Locate the cell with the specified text and output its (X, Y) center coordinate. 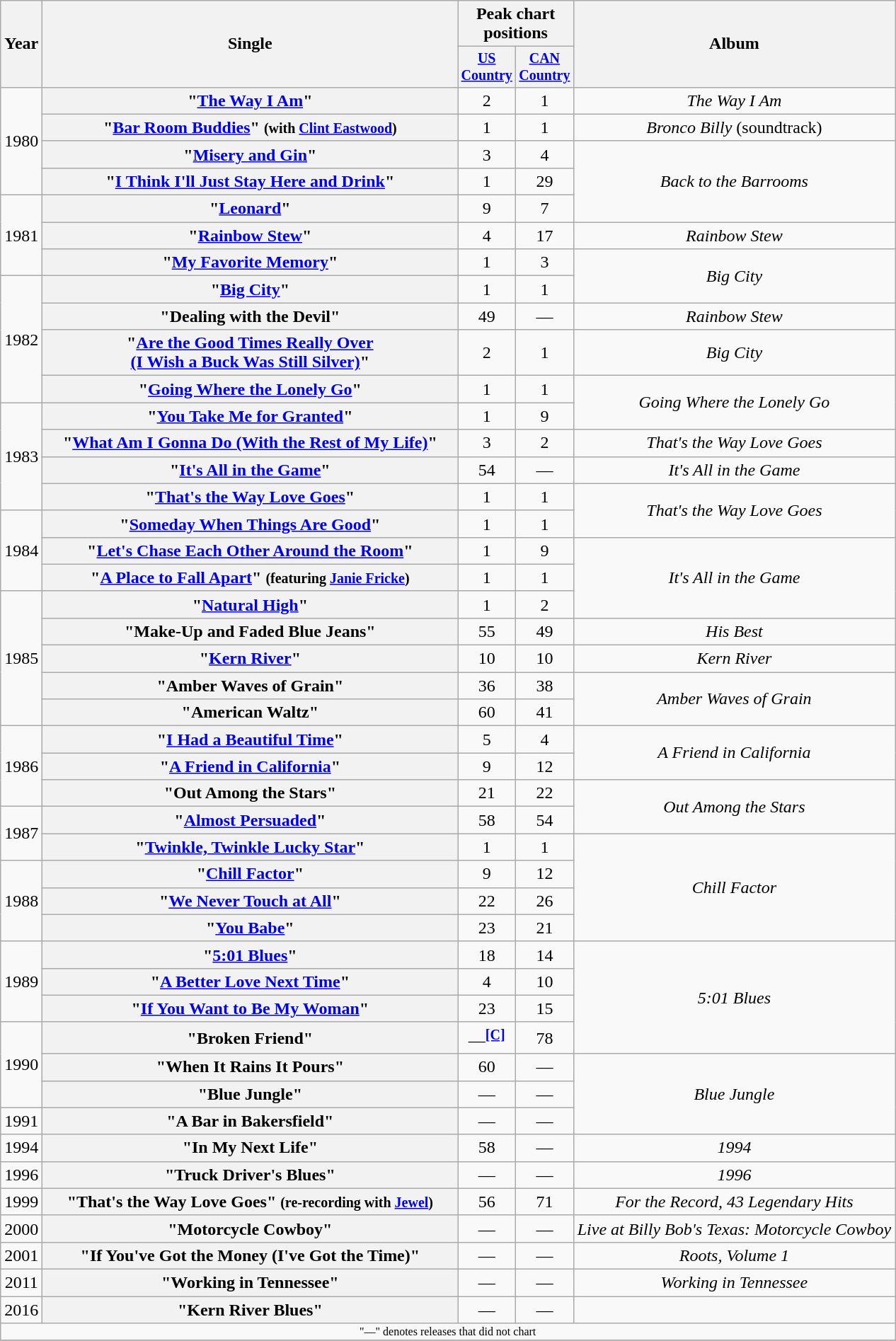
"5:01 Blues" (251, 955)
—[C] (487, 1037)
"Misery and Gin" (251, 154)
56 (487, 1202)
Live at Billy Bob's Texas: Motorcycle Cowboy (734, 1228)
"When It Rains It Pours" (251, 1067)
A Friend in California (734, 753)
71 (545, 1202)
"Truck Driver's Blues" (251, 1175)
"I Had a Beautiful Time" (251, 739)
"In My Next Life" (251, 1148)
Peak chartpositions (515, 24)
US Country (487, 67)
"We Never Touch at All" (251, 901)
"The Way I Am" (251, 100)
"—" denotes releases that did not chart (448, 1332)
1999 (21, 1202)
14 (545, 955)
Out Among the Stars (734, 807)
"Broken Friend" (251, 1037)
Amber Waves of Grain (734, 699)
5:01 Blues (734, 998)
1990 (21, 1064)
Back to the Barrooms (734, 181)
"Bar Room Buddies" (with Clint Eastwood) (251, 127)
17 (545, 236)
38 (545, 686)
"You Babe" (251, 928)
1984 (21, 551)
Single (251, 44)
"Out Among the Stars" (251, 793)
Year (21, 44)
"Natural High" (251, 604)
1983 (21, 456)
"Motorcycle Cowboy" (251, 1228)
2011 (21, 1282)
1980 (21, 141)
"A Better Love Next Time" (251, 982)
"Going Where the Lonely Go" (251, 389)
"Kern River Blues" (251, 1310)
7 (545, 209)
5 (487, 739)
55 (487, 631)
1988 (21, 901)
"Blue Jungle" (251, 1094)
1985 (21, 658)
29 (545, 181)
"My Favorite Memory" (251, 263)
"Make-Up and Faded Blue Jeans" (251, 631)
15 (545, 1008)
"A Friend in California" (251, 766)
Working in Tennessee (734, 1282)
1982 (21, 340)
41 (545, 713)
For the Record, 43 Legendary Hits (734, 1202)
1989 (21, 982)
"Rainbow Stew" (251, 236)
"Almost Persuaded" (251, 820)
"American Waltz" (251, 713)
78 (545, 1037)
"I Think I'll Just Stay Here and Drink" (251, 181)
"A Place to Fall Apart" (featuring Janie Fricke) (251, 577)
26 (545, 901)
36 (487, 686)
1981 (21, 236)
"Leonard" (251, 209)
"Kern River" (251, 659)
"Chill Factor" (251, 874)
Chill Factor (734, 887)
18 (487, 955)
Blue Jungle (734, 1094)
CAN Country (545, 67)
"If You Want to Be My Woman" (251, 1008)
"A Bar in Bakersfield" (251, 1121)
Kern River (734, 659)
2001 (21, 1255)
Going Where the Lonely Go (734, 403)
"Are the Good Times Really Over(I Wish a Buck Was Still Silver)" (251, 352)
"That's the Way Love Goes" (re-recording with Jewel) (251, 1202)
"Let's Chase Each Other Around the Room" (251, 551)
"You Take Me for Granted" (251, 416)
"Amber Waves of Grain" (251, 686)
The Way I Am (734, 100)
"It's All in the Game" (251, 470)
"Someday When Things Are Good" (251, 524)
2016 (21, 1310)
"What Am I Gonna Do (With the Rest of My Life)" (251, 443)
"That's the Way Love Goes" (251, 497)
"If You've Got the Money (I've Got the Time)" (251, 1255)
Roots, Volume 1 (734, 1255)
1986 (21, 766)
Album (734, 44)
1987 (21, 834)
"Working in Tennessee" (251, 1282)
"Dealing with the Devil" (251, 316)
"Big City" (251, 289)
"Twinkle, Twinkle Lucky Star" (251, 847)
His Best (734, 631)
2000 (21, 1228)
1991 (21, 1121)
Bronco Billy (soundtrack) (734, 127)
